Extract the (x, y) coordinate from the center of the cell holding the provided text.  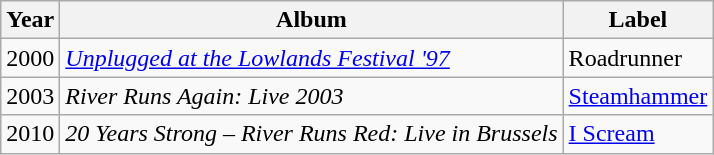
Unplugged at the Lowlands Festival '97 (312, 58)
20 Years Strong – River Runs Red: Live in Brussels (312, 134)
Label (638, 20)
Roadrunner (638, 58)
I Scream (638, 134)
River Runs Again: Live 2003 (312, 96)
Album (312, 20)
2003 (30, 96)
2000 (30, 58)
Year (30, 20)
2010 (30, 134)
Steamhammer (638, 96)
